For the text-containing cell, return its midpoint in [x, y] coordinate format. 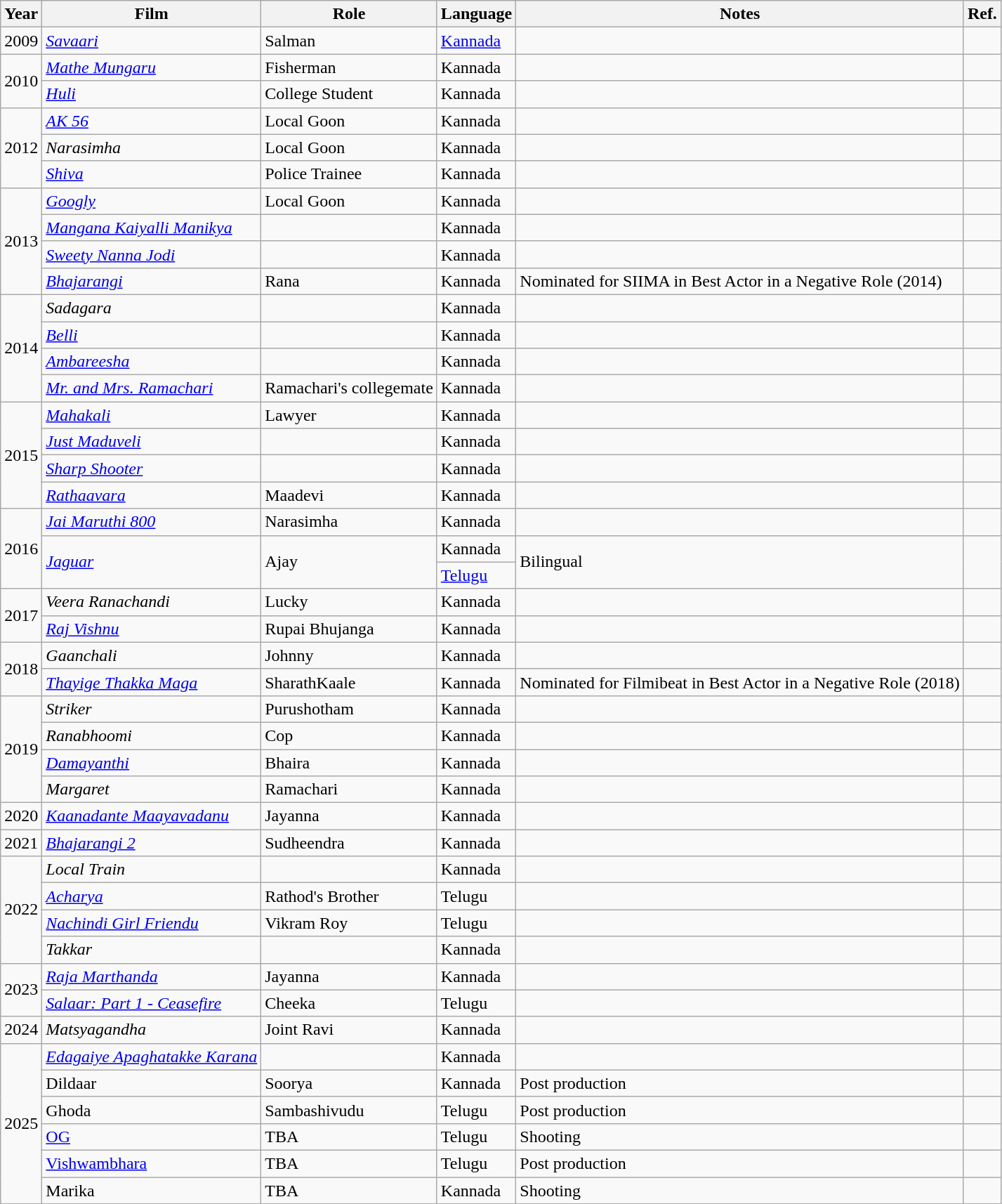
2019 [21, 749]
Thayige Thakka Maga [152, 682]
Savaari [152, 41]
Raj Vishnu [152, 629]
2020 [21, 816]
Soorya [350, 1083]
Bilingual [740, 562]
Mahakali [152, 415]
Police Trainee [350, 174]
2022 [21, 910]
Bhajarangi [152, 281]
Ramachari's collegemate [350, 388]
Year [21, 14]
2017 [21, 615]
Johnny [350, 655]
Joint Ravi [350, 1030]
Sadagara [152, 308]
Language [476, 14]
Nachindi Girl Friendu [152, 923]
Kaanadante Maayavadanu [152, 816]
Sudheendra [350, 843]
2023 [21, 990]
Ramachari [350, 790]
Cheeka [350, 1003]
Sharp Shooter [152, 469]
Bhajarangi 2 [152, 843]
Ref. [982, 14]
2013 [21, 241]
2018 [21, 669]
2012 [21, 148]
Sambashivudu [350, 1110]
Ajay [350, 562]
Rathaavara [152, 495]
Cop [350, 735]
2014 [21, 348]
Maadevi [350, 495]
Local Train [152, 870]
Damayanthi [152, 762]
Nominated for SIIMA in Best Actor in a Negative Role (2014) [740, 281]
OG [152, 1137]
Veera Ranachandi [152, 602]
Lawyer [350, 415]
Matsyagandha [152, 1030]
AK 56 [152, 121]
Margaret [152, 790]
Vikram Roy [350, 923]
Rupai Bhujanga [350, 629]
Mangana Kaiyalli Manikya [152, 228]
Role [350, 14]
Vishwambhara [152, 1163]
College Student [350, 94]
Shiva [152, 174]
2010 [21, 81]
Belli [152, 335]
Rathod's Brother [350, 896]
Salman [350, 41]
Mathe Mungaru [152, 67]
Bhaira [350, 762]
Film [152, 14]
2015 [21, 455]
Takkar [152, 950]
Nominated for Filmibeat in Best Actor in a Negative Role (2018) [740, 682]
Huli [152, 94]
Jai Maruthi 800 [152, 522]
Rana [350, 281]
2009 [21, 41]
Gaanchali [152, 655]
Dildaar [152, 1083]
Jaguar [152, 562]
Ranabhoomi [152, 735]
Mr. and Mrs. Ramachari [152, 388]
Notes [740, 14]
2025 [21, 1123]
2016 [21, 549]
Raja Marthanda [152, 976]
Lucky [350, 602]
2024 [21, 1030]
2021 [21, 843]
Ghoda [152, 1110]
Salaar: Part 1 - Ceasefire [152, 1003]
Purushotham [350, 709]
Googly [152, 201]
SharathKaale [350, 682]
Marika [152, 1191]
Ambareesha [152, 362]
Fisherman [350, 67]
Just Maduveli [152, 442]
Sweety Nanna Jodi [152, 254]
Acharya [152, 896]
Striker [152, 709]
Edagaiye Apaghatakke Karana [152, 1056]
